Pinpoint the cell where the given text exists, returning its (X, Y) midpoint coordinate. 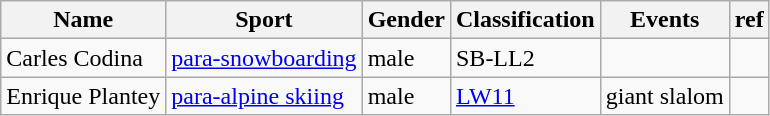
Enrique Plantey (84, 96)
Classification (525, 20)
para-alpine skiing (264, 96)
Sport (264, 20)
ref (749, 20)
Name (84, 20)
LW11 (525, 96)
giant slalom (664, 96)
SB-LL2 (525, 58)
Carles Codina (84, 58)
Events (664, 20)
para-snowboarding (264, 58)
Gender (406, 20)
